Identify which cell holds the provided text, then report its [x, y] central coordinate. 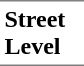
Street Level [42, 33]
